Scan for the cell matching the given text and deliver its [X, Y] coordinate at center. 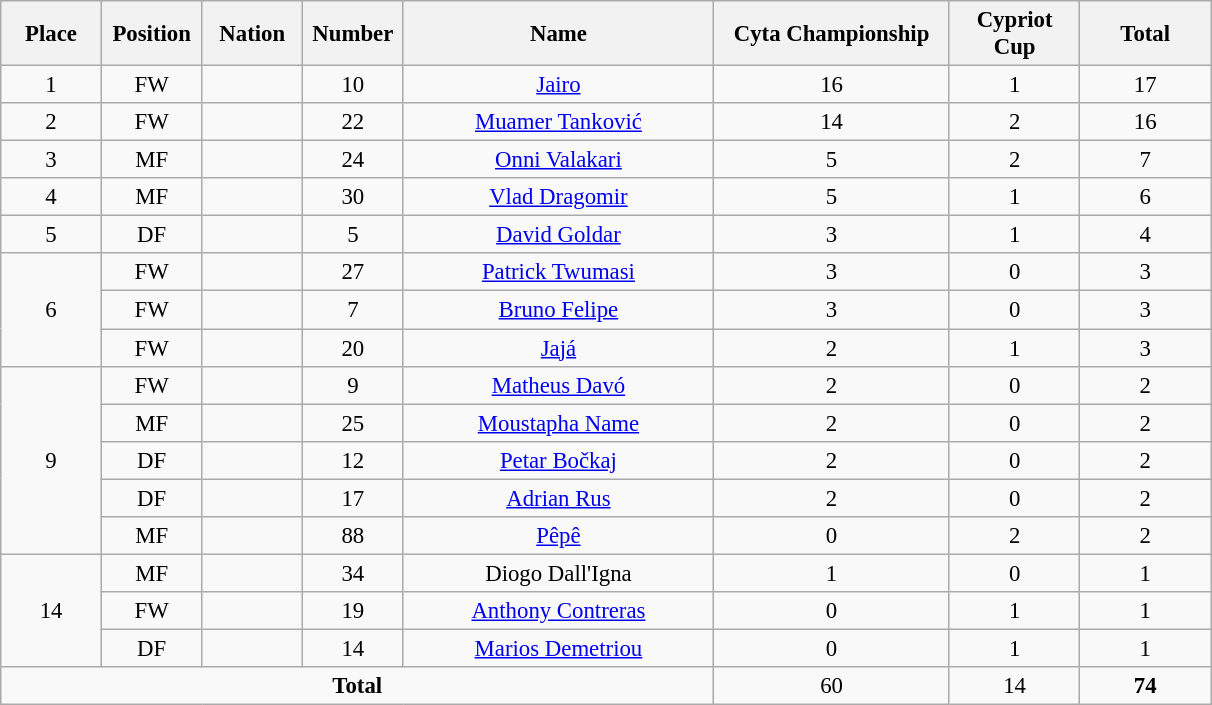
30 [354, 197]
27 [354, 273]
Number [354, 34]
Onni Valakari [558, 160]
David Goldar [558, 235]
25 [354, 423]
Nation [252, 34]
Matheus Davó [558, 385]
Name [558, 34]
10 [354, 85]
Anthony Contreras [558, 611]
Patrick Twumasi [558, 273]
74 [1146, 686]
Position [152, 34]
Jairo [558, 85]
Muamer Tanković [558, 122]
12 [354, 460]
34 [354, 573]
Diogo Dall'Igna [558, 573]
19 [354, 611]
Place [52, 34]
Pêpê [558, 536]
Moustapha Name [558, 423]
Vlad Dragomir [558, 197]
60 [832, 686]
Marios Demetriou [558, 648]
Cyta Championship [832, 34]
Adrian Rus [558, 498]
Petar Bočkaj [558, 460]
24 [354, 160]
20 [354, 348]
88 [354, 536]
Bruno Felipe [558, 310]
Cypriot Cup [1014, 34]
22 [354, 122]
Jajá [558, 348]
